Output the [x, y] coordinate of the center of the cell containing the given text.  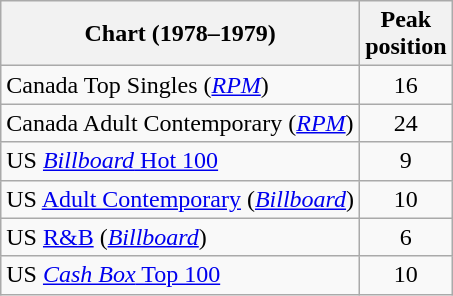
16 [406, 85]
US Cash Box Top 100 [180, 275]
Canada Top Singles (RPM) [180, 85]
US R&B (Billboard) [180, 237]
24 [406, 123]
Canada Adult Contemporary (RPM) [180, 123]
6 [406, 237]
US Adult Contemporary (Billboard) [180, 199]
Peakposition [406, 34]
US Billboard Hot 100 [180, 161]
Chart (1978–1979) [180, 34]
9 [406, 161]
